Output the [x, y] coordinate of the center of the cell containing the given text.  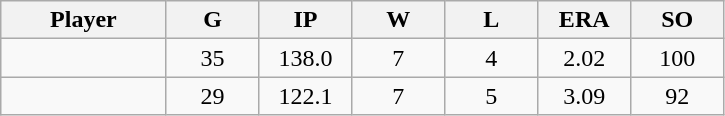
92 [678, 96]
29 [212, 96]
ERA [584, 20]
5 [492, 96]
100 [678, 58]
L [492, 20]
138.0 [306, 58]
Player [84, 20]
35 [212, 58]
122.1 [306, 96]
4 [492, 58]
G [212, 20]
W [398, 20]
IP [306, 20]
2.02 [584, 58]
SO [678, 20]
3.09 [584, 96]
